Extract the (X, Y) coordinate from the center of the cell holding the provided text.  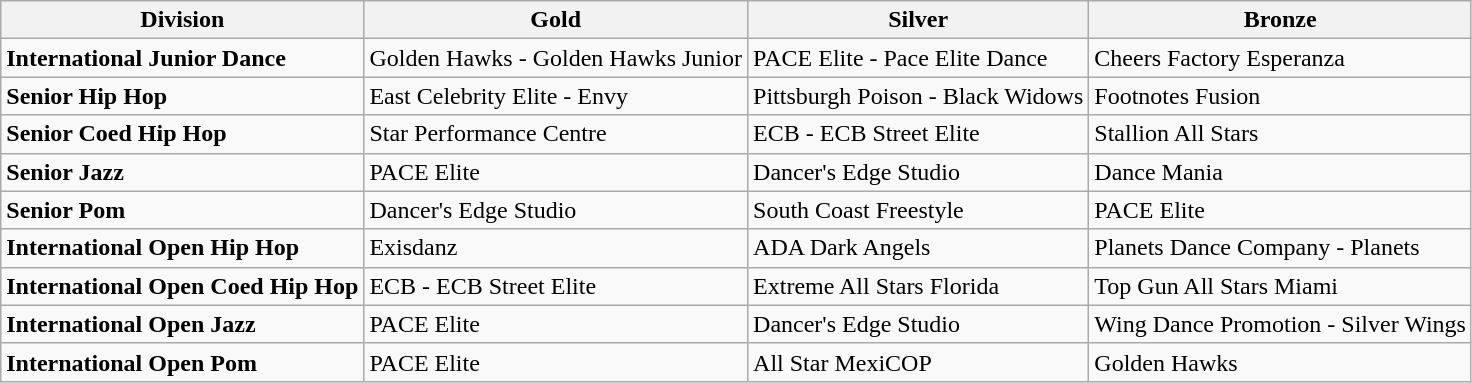
Bronze (1280, 20)
Stallion All Stars (1280, 134)
Pittsburgh Poison - Black Widows (918, 96)
Golden Hawks (1280, 362)
Dance Mania (1280, 172)
Star Performance Centre (556, 134)
Planets Dance Company - Planets (1280, 248)
Exisdanz (556, 248)
Senior Jazz (182, 172)
Golden Hawks - Golden Hawks Junior (556, 58)
International Junior Dance (182, 58)
All Star MexiCOP (918, 362)
Silver (918, 20)
Gold (556, 20)
Division (182, 20)
International Open Coed Hip Hop (182, 286)
Top Gun All Stars Miami (1280, 286)
South Coast Freestyle (918, 210)
Senior Coed Hip Hop (182, 134)
International Open Jazz (182, 324)
Senior Pom (182, 210)
Extreme All Stars Florida (918, 286)
International Open Pom (182, 362)
Cheers Factory Esperanza (1280, 58)
Wing Dance Promotion - Silver Wings (1280, 324)
International Open Hip Hop (182, 248)
Senior Hip Hop (182, 96)
East Celebrity Elite - Envy (556, 96)
PACE Elite - Pace Elite Dance (918, 58)
Footnotes Fusion (1280, 96)
ADA Dark Angels (918, 248)
